Extract the (x, y) coordinate from the center of the cell holding the provided text.  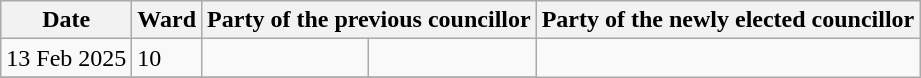
Party of the previous councillor (370, 20)
10 (167, 58)
Ward (167, 20)
Party of the newly elected councillor (728, 20)
13 Feb 2025 (66, 58)
Date (66, 20)
